Locate the cell with the specified text and output its [x, y] center coordinate. 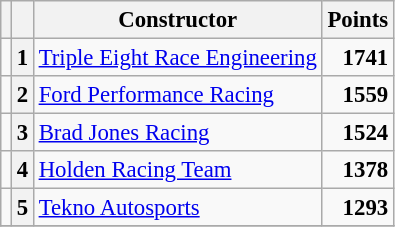
1524 [358, 133]
4 [22, 170]
1293 [358, 208]
5 [22, 208]
3 [22, 133]
1559 [358, 95]
1 [22, 58]
1741 [358, 58]
1378 [358, 170]
Brad Jones Racing [178, 133]
Triple Eight Race Engineering [178, 58]
Holden Racing Team [178, 170]
Points [358, 20]
Ford Performance Racing [178, 95]
2 [22, 95]
Tekno Autosports [178, 208]
Constructor [178, 20]
